Capture the cell that displays the provided text and extract its (x, y) central coordinate. 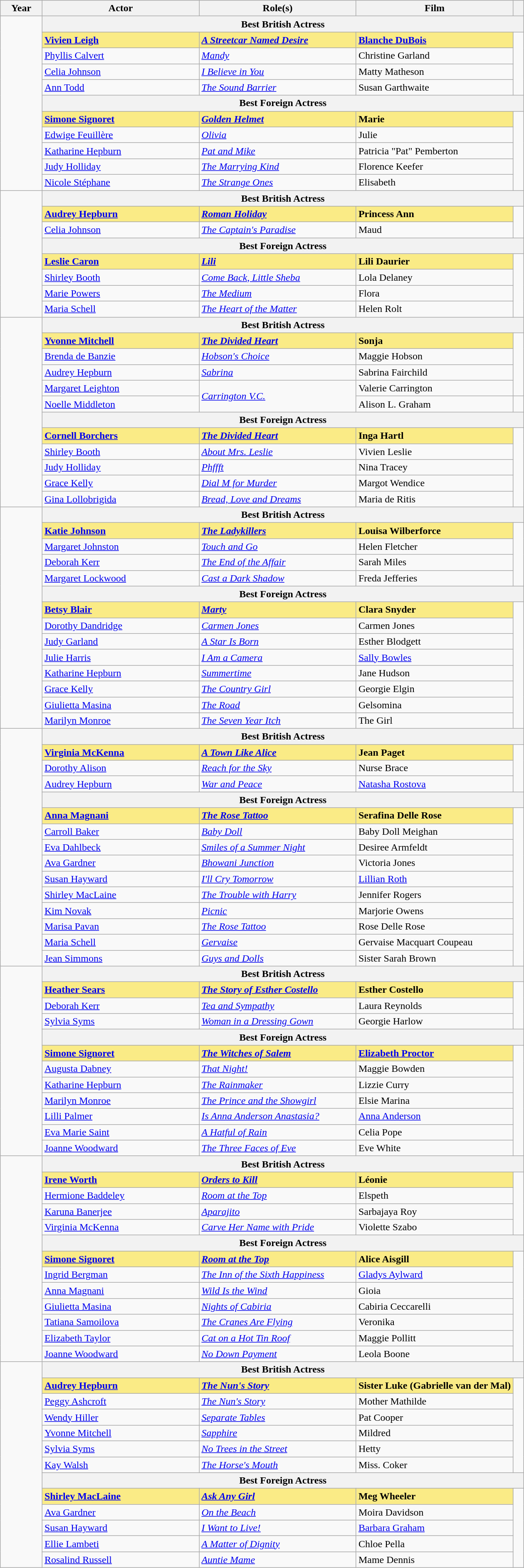
Picnic (278, 910)
The Inn of the Sixth Happiness (278, 1275)
Eva Dahlbeck (121, 847)
Come Back, Little Sheba (278, 277)
Lola Delaney (434, 277)
Margot Wendice (434, 483)
Ann Todd (121, 87)
The Story of Esther Costello (278, 990)
The Seven Year Itch (278, 721)
Carve Her Name with Pride (278, 1227)
The Captain's Paradise (278, 230)
Valerie Carrington (434, 388)
Separate Tables (278, 1417)
Carroll Baker (121, 831)
Gioia (434, 1291)
Actor (121, 8)
Jane Hudson (434, 673)
Baby Doll Meighan (434, 831)
The Marrying Kind (278, 166)
Sister Luke (Gabrielle van der Mal) (434, 1385)
Phffft (278, 467)
Film (434, 8)
Karuna Banerjee (121, 1212)
Heather Sears (121, 990)
The Witches of Salem (278, 1053)
I Want to Live! (278, 1528)
Matty Matheson (434, 72)
Marisa Pavan (121, 926)
Marie (434, 119)
Princess Ann (434, 214)
Esther Costello (434, 990)
Nights of Cabiria (278, 1306)
That Night! (278, 1069)
Orders to Kill (278, 1180)
Carrington V.C. (278, 396)
The End of the Affair (278, 562)
Florence Keefer (434, 166)
Summertime (278, 673)
Julie (434, 135)
A Star Is Born (278, 641)
Chloe Pella (434, 1544)
Gervaise (278, 942)
Blanche DuBois (434, 40)
Sarah Miles (434, 562)
Is Anna Anderson Anastasia? (278, 1116)
Celia Pope (434, 1132)
Lizzie Curry (434, 1085)
Nina Tracey (434, 467)
Sonja (434, 341)
The Three Faces of Eve (278, 1148)
Helen Rolt (434, 309)
Roman Holiday (278, 214)
The Rainmaker (278, 1085)
Katie Johnson (121, 531)
Ellie Lambeti (121, 1544)
Natasha Rostova (434, 784)
Gladys Aylward (434, 1275)
Anna Anderson (434, 1116)
Sapphire (278, 1433)
Sarbajaya Roy (434, 1212)
Irene Worth (121, 1180)
Lili Daurier (434, 262)
Sabrina (278, 372)
Hetty (434, 1449)
Baby Doll (278, 831)
Dorothy Dandridge (121, 626)
A Streetcar Named Desire (278, 40)
Gervaise Macquart Coupeau (434, 942)
Maggie Pollitt (434, 1338)
Guys and Dolls (278, 958)
Elisabeth (434, 182)
Elspeth (434, 1195)
Miss. Coker (434, 1464)
A Town Like Alice (278, 752)
Ask Any Girl (278, 1496)
Helen Fletcher (434, 547)
Augusta Dabney (121, 1069)
Vivien Leigh (121, 40)
Mame Dennis (434, 1560)
Auntie Mame (278, 1560)
Eve White (434, 1148)
The Road (278, 705)
Christine Garland (434, 56)
Marjorie Owens (434, 910)
Vivien Leslie (434, 451)
The Horse's Mouth (278, 1464)
Gina Lollobrigida (121, 499)
Sally Bowles (434, 657)
Hobson's Choice (278, 356)
Woman in a Dressing Gown (278, 1021)
Brenda de Banzie (121, 356)
Wendy Hiller (121, 1417)
Freda Jefferies (434, 578)
Julie Harris (121, 657)
I Am a Camera (278, 657)
Kim Novak (121, 910)
I'll Cry Tomorrow (278, 879)
Dorothy Alison (121, 768)
Dial M for Murder (278, 483)
Desiree Armfeldt (434, 847)
Elizabeth Taylor (121, 1338)
Judy Garland (121, 641)
On the Beach (278, 1512)
Elizabeth Proctor (434, 1053)
The Cranes Are Flying (278, 1322)
Alice Aisgill (434, 1259)
Rose Delle Rose (434, 926)
Leola Boone (434, 1354)
Violette Szabo (434, 1227)
Sister Sarah Brown (434, 958)
Jean Simmons (121, 958)
Maria de Ritis (434, 499)
Rosalind Russell (121, 1560)
Jennifer Rogers (434, 895)
Olivia (278, 135)
Elsie Marina (434, 1101)
Barbara Graham (434, 1528)
Flora (434, 293)
The Strange Ones (278, 182)
Golden Helmet (278, 119)
Sabrina Fairchild (434, 372)
Marie Powers (121, 293)
The Sound Barrier (278, 87)
No Down Payment (278, 1354)
About Mrs. Leslie (278, 451)
Margaret Leighton (121, 388)
Role(s) (278, 8)
Patricia "Pat" Pemberton (434, 151)
Susan Garthwaite (434, 87)
Pat and Mike (278, 151)
Peggy Ashcroft (121, 1401)
Cast a Dark Shadow (278, 578)
Aparajito (278, 1212)
The Trouble with Harry (278, 895)
Lilli Palmer (121, 1116)
Phyllis Calvert (121, 56)
Hermione Baddeley (121, 1195)
Victoria Jones (434, 863)
No Trees in the Street (278, 1449)
War and Peace (278, 784)
Marty (278, 610)
The Prince and the Showgirl (278, 1101)
Eva Marie Saint (121, 1132)
Mother Mathilde (434, 1401)
Maud (434, 230)
Georgie Harlow (434, 1021)
The Heart of the Matter (278, 309)
The Country Girl (278, 689)
The Ladykillers (278, 531)
Bhowani Junction (278, 863)
Georgie Elgin (434, 689)
Laura Reynolds (434, 1006)
Ingrid Bergman (121, 1275)
Nicole Stéphane (121, 182)
The Girl (434, 721)
Cabiria Ceccarelli (434, 1306)
Maggie Hobson (434, 356)
Louisa Wilberforce (434, 531)
Margaret Johnston (121, 547)
Cornell Borchers (121, 435)
I Believe in You (278, 72)
Edwige Feuillère (121, 135)
Mildred (434, 1433)
Tatiana Samoilova (121, 1322)
Cat on a Hot Tin Roof (278, 1338)
Reach for the Sky (278, 768)
Smiles of a Summer Night (278, 847)
Serafina Delle Rose (434, 816)
Nurse Brace (434, 768)
Jean Paget (434, 752)
Lili (278, 262)
Veronika (434, 1322)
Year (22, 8)
Gelsomina (434, 705)
Inga Hartl (434, 435)
Wild Is the Wind (278, 1291)
Leslie Caron (121, 262)
The Medium (278, 293)
Clara Snyder (434, 610)
Margaret Lockwood (121, 578)
Alison L. Graham (434, 404)
Betsy Blair (121, 610)
Esther Blodgett (434, 641)
Pat Cooper (434, 1417)
A Matter of Dignity (278, 1544)
Mandy (278, 56)
Maggie Bowden (434, 1069)
Bread, Love and Dreams (278, 499)
Meg Wheeler (434, 1496)
Lillian Roth (434, 879)
Touch and Go (278, 547)
Kay Walsh (121, 1464)
Moira Davidson (434, 1512)
Noelle Middleton (121, 404)
Léonie (434, 1180)
Tea and Sympathy (278, 1006)
A Hatful of Rain (278, 1132)
